Pinpoint the cell where the given text exists, returning its [X, Y] midpoint coordinate. 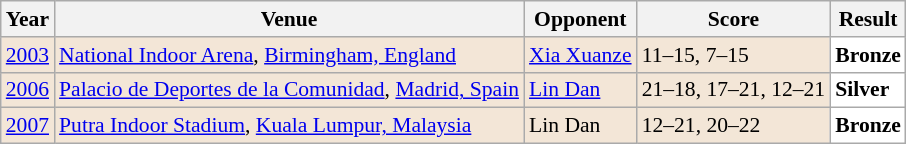
Score [734, 19]
Year [28, 19]
National Indoor Arena, Birmingham, England [289, 55]
21–18, 17–21, 12–21 [734, 90]
Result [868, 19]
2003 [28, 55]
Venue [289, 19]
Putra Indoor Stadium, Kuala Lumpur, Malaysia [289, 126]
Palacio de Deportes de la Comunidad, Madrid, Spain [289, 90]
Silver [868, 90]
11–15, 7–15 [734, 55]
2006 [28, 90]
Xia Xuanze [580, 55]
Opponent [580, 19]
2007 [28, 126]
12–21, 20–22 [734, 126]
